Detect which cell encompasses the target text, then output its [x, y] center coordinate. 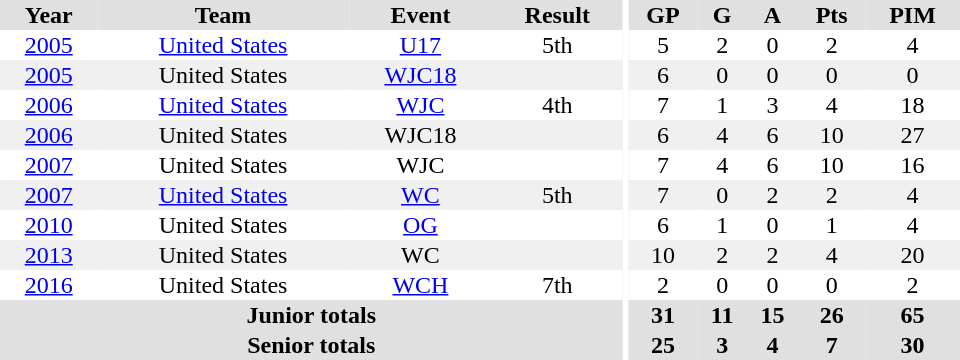
26 [832, 315]
2016 [48, 285]
Pts [832, 15]
15 [773, 315]
Result [558, 15]
WCH [420, 285]
65 [912, 315]
Senior totals [312, 345]
25 [662, 345]
4th [558, 105]
7th [558, 285]
31 [662, 315]
16 [912, 165]
27 [912, 135]
G [722, 15]
18 [912, 105]
GP [662, 15]
Year [48, 15]
2013 [48, 255]
U17 [420, 45]
OG [420, 225]
11 [722, 315]
5 [662, 45]
PIM [912, 15]
2010 [48, 225]
30 [912, 345]
A [773, 15]
Event [420, 15]
20 [912, 255]
Junior totals [312, 315]
Team [222, 15]
